Return the [x, y] coordinate for the center point of the cell that contains the specified text.  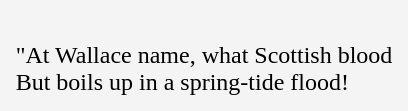
"At Wallace name, what Scottish blood But boils up in a spring-tide flood! [204, 56]
